Detect which cell encompasses the target text, then output its (x, y) center coordinate. 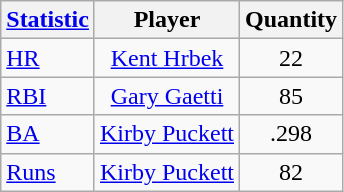
BA (48, 134)
85 (292, 96)
Player (166, 20)
22 (292, 58)
82 (292, 172)
Gary Gaetti (166, 96)
RBI (48, 96)
Runs (48, 172)
Kent Hrbek (166, 58)
Statistic (48, 20)
.298 (292, 134)
Quantity (292, 20)
HR (48, 58)
